Determine the [x, y] coordinate at the center of the cell enclosing the given text.  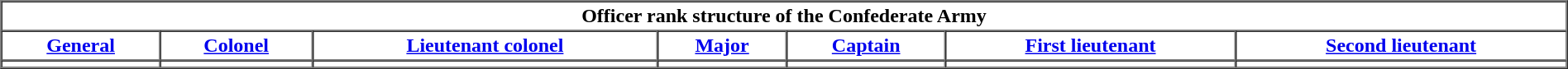
Second lieutenant [1401, 46]
General [81, 46]
Officer rank structure of the Confederate Army [784, 16]
Captain [866, 46]
First lieutenant [1090, 46]
Lieutenant colonel [485, 46]
Major [722, 46]
Colonel [237, 46]
